Detect which cell encompasses the target text, then output its (x, y) center coordinate. 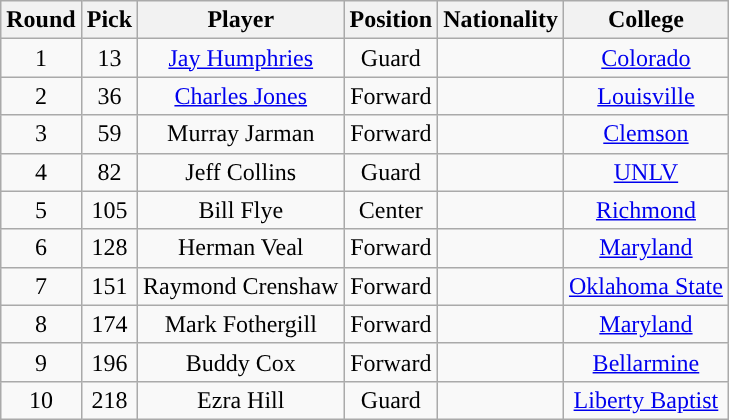
105 (109, 210)
Jay Humphries (241, 58)
Center (391, 210)
Richmond (646, 210)
Colorado (646, 58)
59 (109, 134)
College (646, 20)
Herman Veal (241, 248)
9 (41, 362)
Charles Jones (241, 96)
Oklahoma State (646, 286)
Player (241, 20)
2 (41, 96)
Raymond Crenshaw (241, 286)
151 (109, 286)
4 (41, 172)
Clemson (646, 134)
Louisville (646, 96)
Murray Jarman (241, 134)
8 (41, 324)
Ezra Hill (241, 400)
3 (41, 134)
13 (109, 58)
Jeff Collins (241, 172)
Liberty Baptist (646, 400)
7 (41, 286)
218 (109, 400)
Round (41, 20)
UNLV (646, 172)
1 (41, 58)
82 (109, 172)
Mark Fothergill (241, 324)
128 (109, 248)
196 (109, 362)
5 (41, 210)
Buddy Cox (241, 362)
Bill Flye (241, 210)
Bellarmine (646, 362)
Nationality (501, 20)
Pick (109, 20)
6 (41, 248)
10 (41, 400)
Position (391, 20)
174 (109, 324)
36 (109, 96)
